Provide the (X, Y) coordinate of the cell's center where the given text is located.  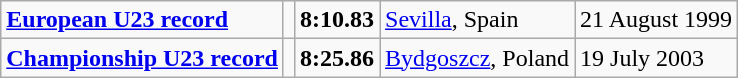
8:25.86 (336, 58)
19 July 2003 (656, 58)
21 August 1999 (656, 20)
European U23 record (142, 20)
8:10.83 (336, 20)
Bydgoszcz, Poland (478, 58)
Sevilla, Spain (478, 20)
Championship U23 record (142, 58)
